Capture the cell that displays the provided text and extract its (x, y) central coordinate. 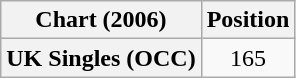
UK Singles (OCC) (101, 58)
Position (248, 20)
165 (248, 58)
Chart (2006) (101, 20)
